Locate the cell with the specified text and output its [x, y] center coordinate. 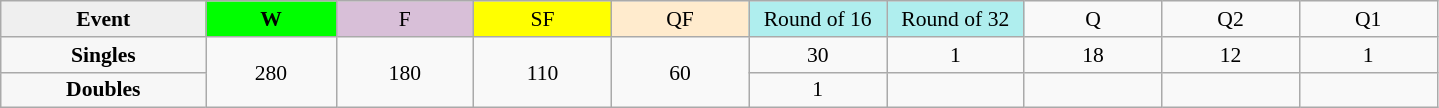
Round of 32 [955, 19]
18 [1093, 55]
30 [818, 55]
SF [543, 19]
F [405, 19]
Q2 [1231, 19]
Q1 [1368, 19]
60 [680, 72]
W [271, 19]
Round of 16 [818, 19]
280 [271, 72]
180 [405, 72]
Singles [104, 55]
QF [680, 19]
110 [543, 72]
12 [1231, 55]
Doubles [104, 90]
Q [1093, 19]
Event [104, 19]
